For the text-containing cell, return its midpoint in (x, y) coordinate format. 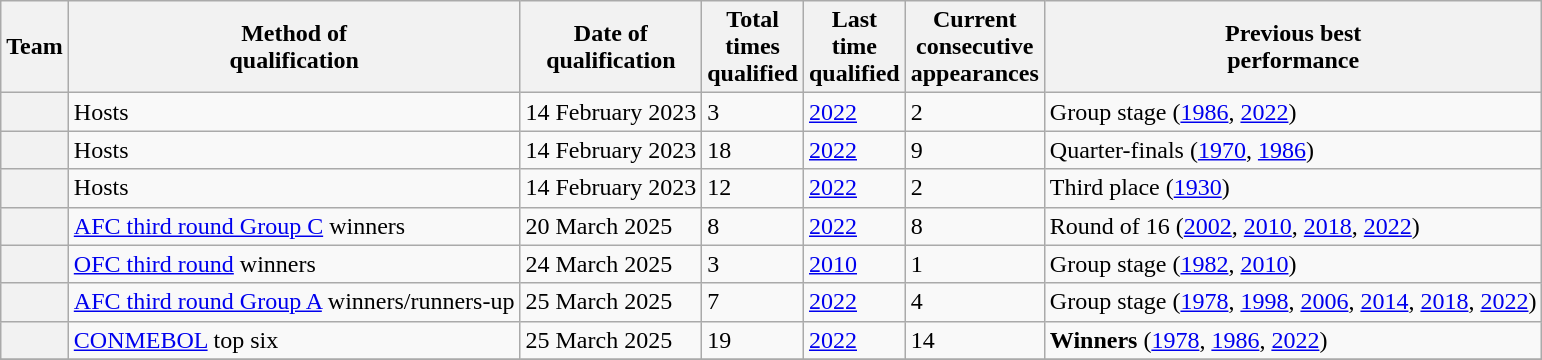
Third place (1930) (1293, 188)
Method ofqualification (294, 47)
Totaltimesqualified (753, 47)
Lasttimequalified (854, 47)
Group stage (1986, 2022) (1293, 112)
OFC third round winners (294, 264)
Team (35, 47)
14 (974, 340)
AFC third round Group A winners/runners-up (294, 302)
9 (974, 150)
24 March 2025 (611, 264)
Winners (1978, 1986, 2022) (1293, 340)
AFC third round Group C winners (294, 226)
Round of 16 (2002, 2010, 2018, 2022) (1293, 226)
2010 (854, 264)
1 (974, 264)
18 (753, 150)
CONMEBOL top six (294, 340)
7 (753, 302)
Date ofqualification (611, 47)
Quarter-finals (1970, 1986) (1293, 150)
20 March 2025 (611, 226)
4 (974, 302)
19 (753, 340)
Previous bestperformance (1293, 47)
12 (753, 188)
Group stage (1982, 2010) (1293, 264)
Currentconsecutiveappearances (974, 47)
Group stage (1978, 1998, 2006, 2014, 2018, 2022) (1293, 302)
